Provide the [x, y] coordinate of the cell's center where the given text is located.  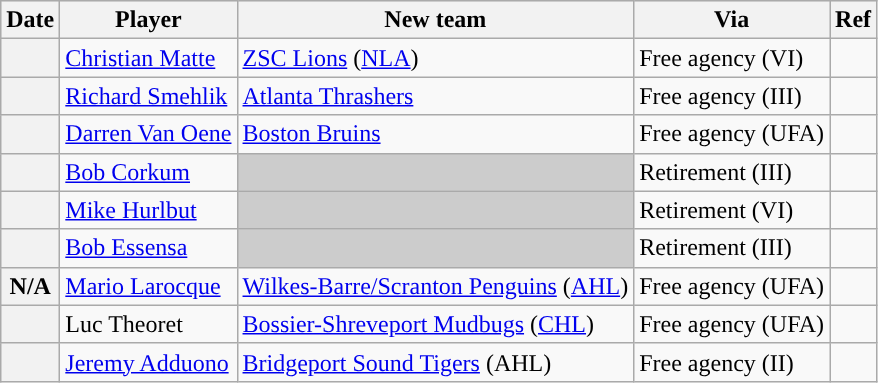
Via [732, 20]
Bossier-Shreveport Mudbugs (CHL) [436, 324]
Ref [854, 20]
Retirement (VI) [732, 210]
ZSC Lions (NLA) [436, 58]
Free agency (II) [732, 362]
Darren Van Oene [148, 134]
Wilkes-Barre/Scranton Penguins (AHL) [436, 286]
Mike Hurlbut [148, 210]
Richard Smehlik [148, 96]
New team [436, 20]
Date [30, 20]
Player [148, 20]
Bob Essensa [148, 248]
Luc Theoret [148, 324]
Boston Bruins [436, 134]
Bob Corkum [148, 172]
Mario Larocque [148, 286]
Free agency (VI) [732, 58]
Jeremy Adduono [148, 362]
Bridgeport Sound Tigers (AHL) [436, 362]
Free agency (III) [732, 96]
Atlanta Thrashers [436, 96]
N/A [30, 286]
Christian Matte [148, 58]
